Identify which cell holds the provided text, then report its (X, Y) central coordinate. 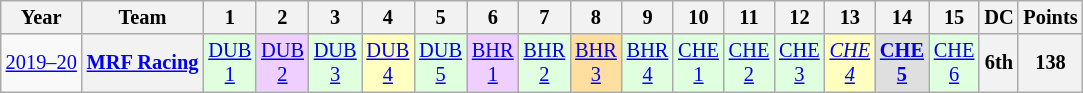
1 (230, 17)
CHE3 (799, 63)
DUB5 (440, 63)
15 (954, 17)
2 (282, 17)
CHE4 (850, 63)
Team (143, 17)
BHR2 (545, 63)
CHE6 (954, 63)
4 (388, 17)
5 (440, 17)
8 (596, 17)
BHR4 (648, 63)
DC (998, 17)
DUB4 (388, 63)
7 (545, 17)
6 (493, 17)
9 (648, 17)
CHE2 (749, 63)
DUB1 (230, 63)
CHE5 (902, 63)
BHR1 (493, 63)
138 (1050, 63)
DUB2 (282, 63)
CHE1 (698, 63)
12 (799, 17)
14 (902, 17)
10 (698, 17)
13 (850, 17)
MRF Racing (143, 63)
3 (336, 17)
6th (998, 63)
11 (749, 17)
DUB3 (336, 63)
Points (1050, 17)
BHR3 (596, 63)
Year (42, 17)
2019–20 (42, 63)
